Return the (x, y) coordinate for the center point of the cell that contains the specified text.  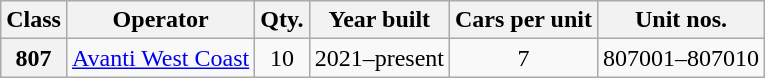
807 (34, 58)
Avanti West Coast (160, 58)
Year built (379, 20)
Qty. (282, 20)
Operator (160, 20)
807001–807010 (680, 58)
10 (282, 58)
2021–present (379, 58)
Unit nos. (680, 20)
Class (34, 20)
Cars per unit (523, 20)
7 (523, 58)
